Determine the [X, Y] coordinate at the center of the cell enclosing the given text.  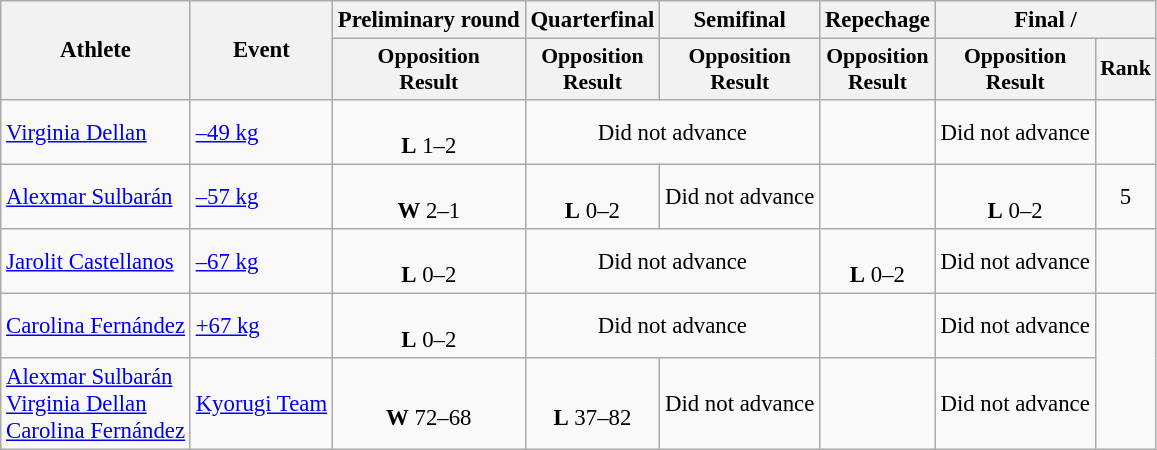
Alexmar Sulbarán [96, 196]
Quarterfinal [592, 20]
5 [1126, 196]
–57 kg [261, 196]
Kyorugi Team [261, 404]
Carolina Fernández [96, 326]
Preliminary round [428, 20]
W 2–1 [428, 196]
W 72–68 [428, 404]
Virginia Dellan [96, 132]
Repechage [878, 20]
Event [261, 50]
–49 kg [261, 132]
Jarolit Castellanos [96, 262]
–67 kg [261, 262]
L 37–82 [592, 404]
Athlete [96, 50]
L 1–2 [428, 132]
Final / [1046, 20]
Rank [1126, 70]
Semifinal [740, 20]
+67 kg [261, 326]
Alexmar SulbaránVirginia DellanCarolina Fernández [96, 404]
